Search for the cell housing the specified text and yield its [X, Y] center coordinate. 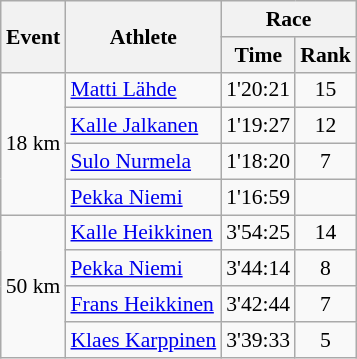
Matti Lähde [143, 90]
1'20:21 [258, 90]
Athlete [143, 36]
1'18:20 [258, 162]
Frans Heikkinen [143, 304]
1'19:27 [258, 126]
Race [288, 19]
Rank [326, 55]
14 [326, 233]
Klaes Karppinen [143, 340]
8 [326, 269]
50 km [34, 286]
Time [258, 55]
1'16:59 [258, 197]
3'39:33 [258, 340]
Kalle Heikkinen [143, 233]
5 [326, 340]
3'44:14 [258, 269]
15 [326, 90]
12 [326, 126]
3'42:44 [258, 304]
Kalle Jalkanen [143, 126]
18 km [34, 143]
Sulo Nurmela [143, 162]
3'54:25 [258, 233]
Event [34, 36]
